Scan for the cell matching the given text and deliver its [X, Y] coordinate at center. 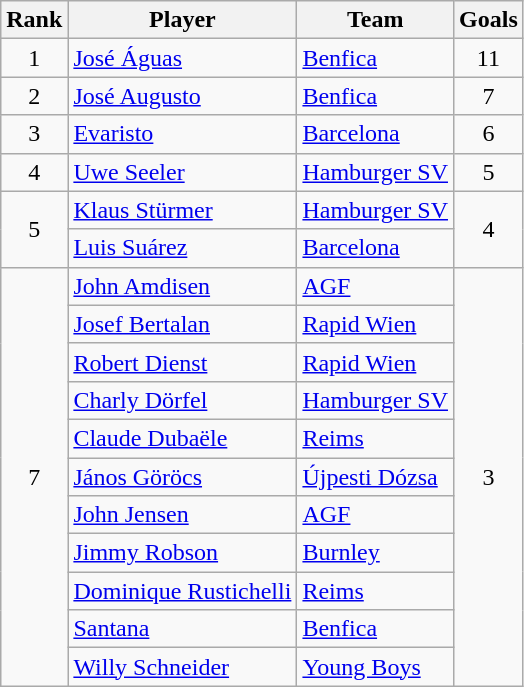
José Águas [182, 58]
Újpesti Dózsa [376, 477]
Team [376, 20]
Player [182, 20]
Robert Dienst [182, 362]
11 [489, 58]
Charly Dörfel [182, 400]
1 [34, 58]
Jimmy Robson [182, 553]
Claude Dubaële [182, 438]
2 [34, 96]
Santana [182, 629]
Uwe Seeler [182, 172]
6 [489, 134]
Dominique Rustichelli [182, 591]
Goals [489, 20]
Evaristo [182, 134]
Burnley [376, 553]
John Amdisen [182, 286]
Willy Schneider [182, 667]
Luis Suárez [182, 248]
Rank [34, 20]
Young Boys [376, 667]
János Göröcs [182, 477]
Klaus Stürmer [182, 210]
Josef Bertalan [182, 324]
John Jensen [182, 515]
José Augusto [182, 96]
